Determine the [X, Y] coordinate at the center of the cell enclosing the given text.  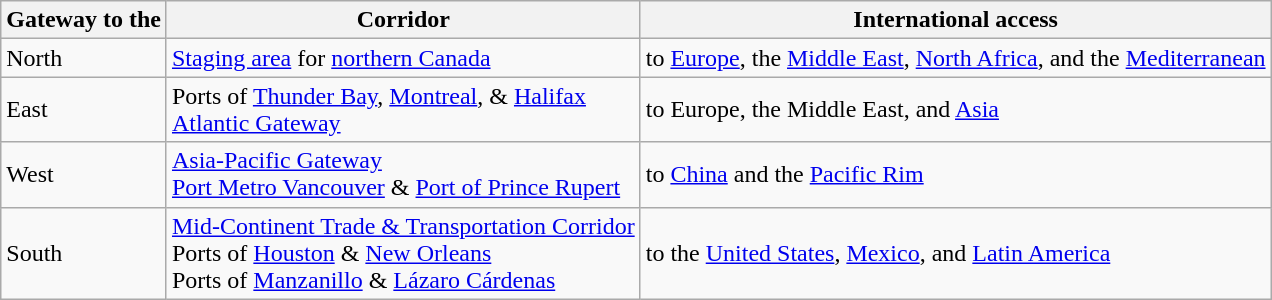
Corridor [403, 20]
Ports of Thunder Bay, Montreal, & HalifaxAtlantic Gateway [403, 110]
North [84, 58]
Gateway to the [84, 20]
South [84, 253]
to the United States, Mexico, and Latin America [956, 253]
International access [956, 20]
to China and the Pacific Rim [956, 174]
Asia-Pacific GatewayPort Metro Vancouver & Port of Prince Rupert [403, 174]
East [84, 110]
to Europe, the Middle East, North Africa, and the Mediterranean [956, 58]
to Europe, the Middle East, and Asia [956, 110]
Staging area for northern Canada [403, 58]
West [84, 174]
Mid-Continent Trade & Transportation CorridorPorts of Houston & New OrleansPorts of Manzanillo & Lázaro Cárdenas [403, 253]
